Output the [X, Y] coordinate of the center of the cell containing the given text.  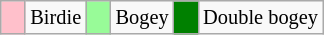
Birdie [56, 17]
Double bogey [260, 17]
Bogey [142, 17]
